Detect which cell encompasses the target text, then output its [x, y] center coordinate. 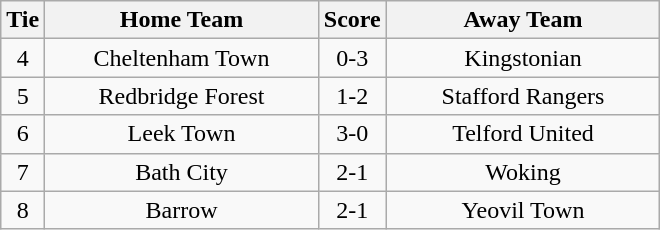
3-0 [352, 134]
6 [23, 134]
Redbridge Forest [182, 96]
1-2 [352, 96]
Stafford Rangers [523, 96]
Woking [523, 172]
Away Team [523, 20]
Leek Town [182, 134]
Home Team [182, 20]
Tie [23, 20]
Cheltenham Town [182, 58]
0-3 [352, 58]
Score [352, 20]
5 [23, 96]
7 [23, 172]
4 [23, 58]
Kingstonian [523, 58]
Telford United [523, 134]
Yeovil Town [523, 210]
8 [23, 210]
Barrow [182, 210]
Bath City [182, 172]
